Locate the cell with the specified text and output its [x, y] center coordinate. 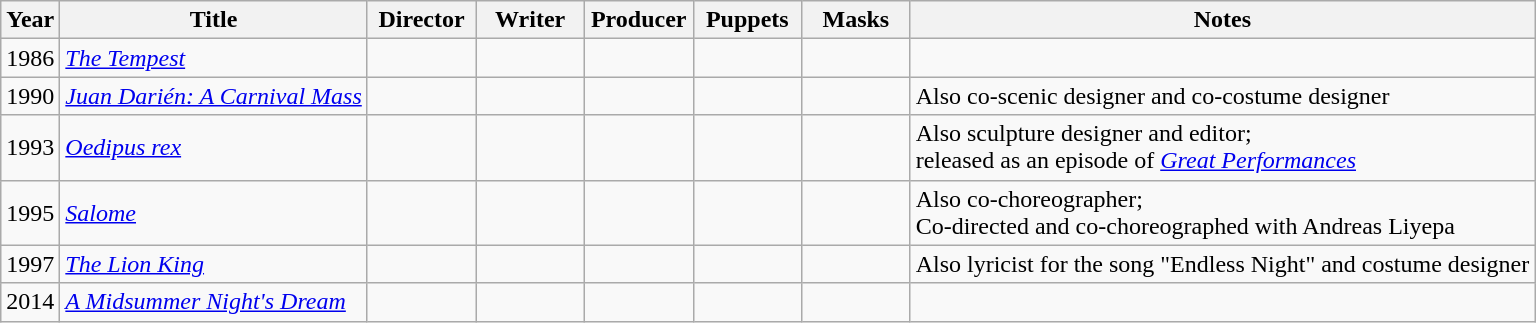
1990 [30, 96]
Writer [530, 20]
Salome [214, 212]
2014 [30, 302]
1986 [30, 58]
Masks [856, 20]
A Midsummer Night's Dream [214, 302]
Also co-choreographer;Co-directed and co-choreographed with Andreas Liyepa [1222, 212]
Year [30, 20]
Also lyricist for the song "Endless Night" and costume designer [1222, 264]
The Tempest [214, 58]
1993 [30, 148]
Title [214, 20]
Notes [1222, 20]
1995 [30, 212]
Also sculpture designer and editor;released as an episode of Great Performances [1222, 148]
Puppets [748, 20]
Director [422, 20]
Producer [638, 20]
Juan Darién: A Carnival Mass [214, 96]
The Lion King [214, 264]
Oedipus rex [214, 148]
Also co-scenic designer and co-costume designer [1222, 96]
1997 [30, 264]
